Scan for the cell matching the given text and deliver its [X, Y] coordinate at center. 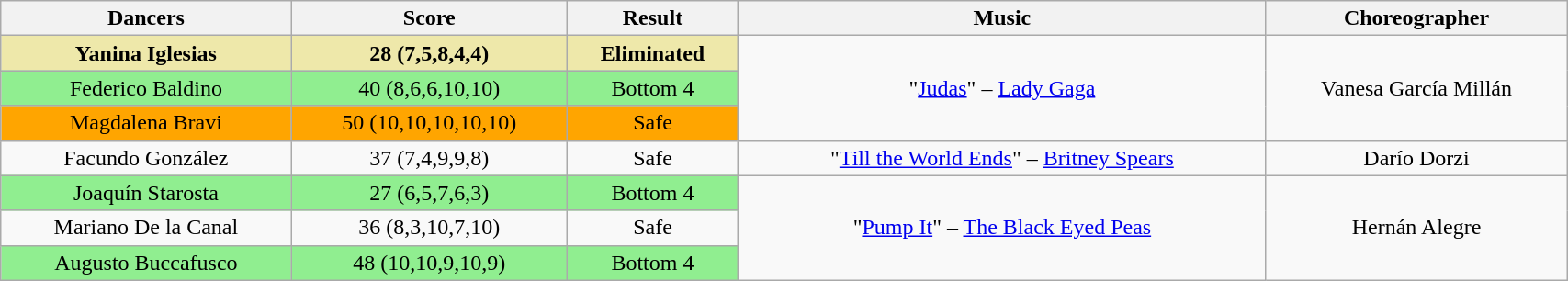
"Pump It" – The Black Eyed Peas [1001, 228]
28 (7,5,8,4,4) [429, 53]
Music [1001, 18]
40 (8,6,6,10,10) [429, 88]
48 (10,10,9,10,9) [429, 263]
Yanina Iglesias [146, 53]
Score [429, 18]
Dancers [146, 18]
Vanesa García Millán [1416, 88]
36 (8,3,10,7,10) [429, 228]
"Judas" – Lady Gaga [1001, 88]
Darío Dorzi [1416, 158]
"Till the World Ends" – Britney Spears [1001, 158]
Magdalena Bravi [146, 123]
27 (6,5,7,6,3) [429, 193]
50 (10,10,10,10,10) [429, 123]
Augusto Buccafusco [146, 263]
Eliminated [653, 53]
Choreographer [1416, 18]
Federico Baldino [146, 88]
Result [653, 18]
Mariano De la Canal [146, 228]
Joaquín Starosta [146, 193]
37 (7,4,9,9,8) [429, 158]
Facundo González [146, 158]
Hernán Alegre [1416, 228]
